Determine the (x, y) coordinate at the center of the cell enclosing the given text.  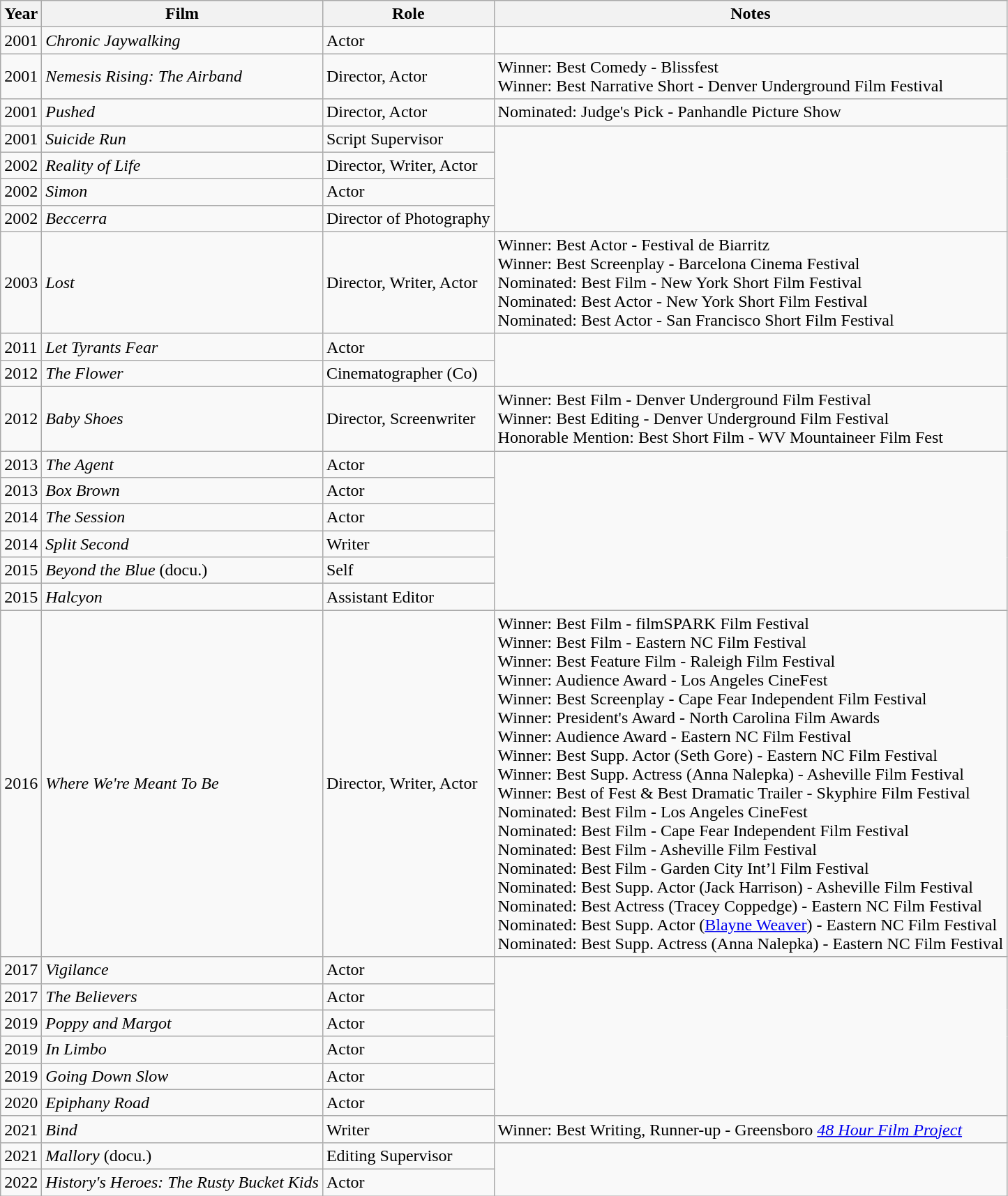
Let Tyrants Fear (183, 347)
Where We're Meant To Be (183, 784)
Split Second (183, 544)
The Flower (183, 373)
Director of Photography (408, 218)
Winner: Best Writing, Runner-up - Greensboro 48 Hour Film Project (751, 1129)
Nemesis Rising: The Airband (183, 77)
Lost (183, 282)
The Session (183, 517)
2016 (21, 784)
Simon (183, 192)
Suicide Run (183, 139)
Winner: Best Comedy - BlissfestWinner: Best Narrative Short - Denver Underground Film Festival (751, 77)
Halcyon (183, 597)
Beyond the Blue (docu.) (183, 570)
Cinematographer (Co) (408, 373)
2020 (21, 1103)
Chronic Jaywalking (183, 40)
Box Brown (183, 491)
Going Down Slow (183, 1076)
The Agent (183, 464)
Pushed (183, 112)
History's Heroes: The Rusty Bucket Kids (183, 1182)
Poppy and Margot (183, 1023)
Role (408, 14)
Mallory (docu.) (183, 1156)
Self (408, 570)
Assistant Editor (408, 597)
Director, Screenwriter (408, 418)
Beccerra (183, 218)
Notes (751, 14)
2022 (21, 1182)
2011 (21, 347)
In Limbo (183, 1050)
Epiphany Road (183, 1103)
Nominated: Judge's Pick - Panhandle Picture Show (751, 112)
Script Supervisor (408, 139)
Reality of Life (183, 165)
Vigilance (183, 970)
The Believers (183, 997)
Film (183, 14)
Bind (183, 1129)
Year (21, 14)
Baby Shoes (183, 418)
2003 (21, 282)
Editing Supervisor (408, 1156)
